Provide the (X, Y) coordinate of the cell's center where the given text is located.  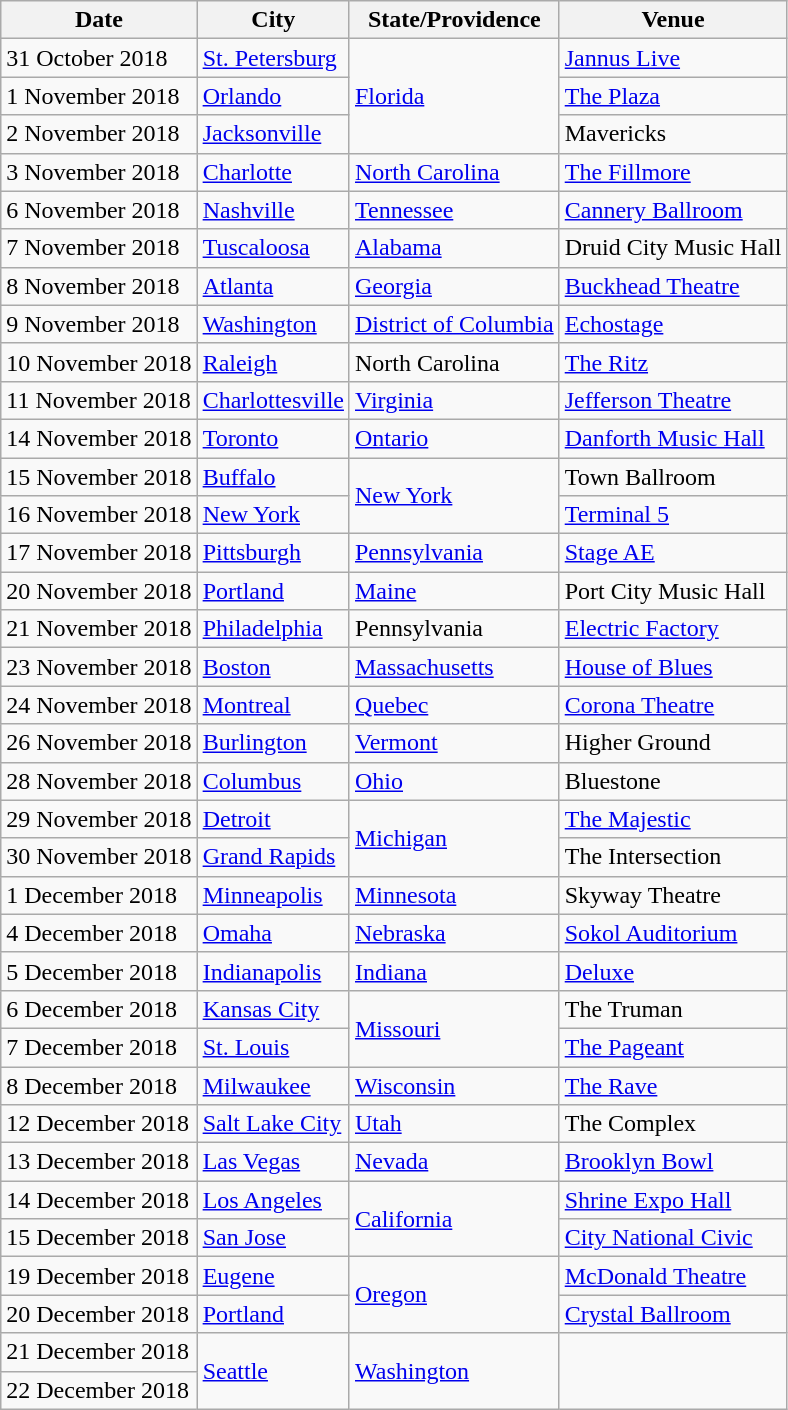
1 November 2018 (99, 96)
Ontario (454, 438)
Oregon (454, 1295)
Mavericks (673, 134)
Milwaukee (273, 1085)
16 November 2018 (99, 515)
City National Civic (673, 1238)
Venue (673, 20)
Corona Theatre (673, 705)
21 December 2018 (99, 1352)
State/Providence (454, 20)
Montreal (273, 705)
Tuscaloosa (273, 248)
Higher Ground (673, 743)
29 November 2018 (99, 819)
15 November 2018 (99, 477)
Charlottesville (273, 400)
Utah (454, 1124)
5 December 2018 (99, 971)
Indianapolis (273, 971)
Alabama (454, 248)
Bluestone (673, 781)
6 December 2018 (99, 1009)
23 November 2018 (99, 667)
Salt Lake City (273, 1124)
St. Louis (273, 1047)
Maine (454, 591)
St. Petersburg (273, 58)
Eugene (273, 1276)
Date (99, 20)
8 November 2018 (99, 286)
Atlanta (273, 286)
Grand Rapids (273, 857)
Minneapolis (273, 895)
California (454, 1219)
19 December 2018 (99, 1276)
Danforth Music Hall (673, 438)
Raleigh (273, 362)
Detroit (273, 819)
Town Ballroom (673, 477)
Omaha (273, 933)
4 December 2018 (99, 933)
The Complex (673, 1124)
Columbus (273, 781)
28 November 2018 (99, 781)
Druid City Music Hall (673, 248)
31 October 2018 (99, 58)
22 December 2018 (99, 1390)
Shrine Expo Hall (673, 1200)
The Rave (673, 1085)
Michigan (454, 838)
Deluxe (673, 971)
Quebec (454, 705)
Minnesota (454, 895)
13 December 2018 (99, 1162)
House of Blues (673, 667)
Virginia (454, 400)
Stage AE (673, 553)
7 November 2018 (99, 248)
Florida (454, 96)
Tennessee (454, 210)
Seattle (273, 1371)
24 November 2018 (99, 705)
Missouri (454, 1028)
Charlotte (273, 172)
Boston (273, 667)
Burlington (273, 743)
20 November 2018 (99, 591)
26 November 2018 (99, 743)
The Fillmore (673, 172)
The Intersection (673, 857)
Cannery Ballroom (673, 210)
15 December 2018 (99, 1238)
Philadelphia (273, 629)
Brooklyn Bowl (673, 1162)
8 December 2018 (99, 1085)
Nevada (454, 1162)
Pittsburgh (273, 553)
Toronto (273, 438)
Skyway Theatre (673, 895)
Crystal Ballroom (673, 1314)
3 November 2018 (99, 172)
Echostage (673, 324)
The Plaza (673, 96)
Jannus Live (673, 58)
Nashville (273, 210)
21 November 2018 (99, 629)
The Majestic (673, 819)
Las Vegas (273, 1162)
2 November 2018 (99, 134)
9 November 2018 (99, 324)
Buffalo (273, 477)
14 November 2018 (99, 438)
17 November 2018 (99, 553)
1 December 2018 (99, 895)
Jefferson Theatre (673, 400)
12 December 2018 (99, 1124)
Ohio (454, 781)
Wisconsin (454, 1085)
Massachusetts (454, 667)
Nebraska (454, 933)
30 November 2018 (99, 857)
10 November 2018 (99, 362)
11 November 2018 (99, 400)
McDonald Theatre (673, 1276)
San Jose (273, 1238)
Vermont (454, 743)
The Ritz (673, 362)
Kansas City (273, 1009)
Electric Factory (673, 629)
District of Columbia (454, 324)
14 December 2018 (99, 1200)
Sokol Auditorium (673, 933)
Los Angeles (273, 1200)
Terminal 5 (673, 515)
20 December 2018 (99, 1314)
City (273, 20)
The Pageant (673, 1047)
Jacksonville (273, 134)
Orlando (273, 96)
The Truman (673, 1009)
Indiana (454, 971)
Buckhead Theatre (673, 286)
7 December 2018 (99, 1047)
6 November 2018 (99, 210)
Port City Music Hall (673, 591)
Georgia (454, 286)
